Return (x, y) of the center of cell containing provided text 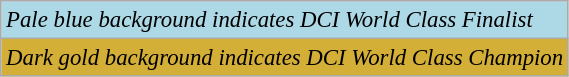
Pale blue background indicates DCI World Class Finalist (285, 20)
Dark gold background indicates DCI World Class Champion (285, 58)
